Find where the given text appears and provide that cell's center as [x, y] coordinate. 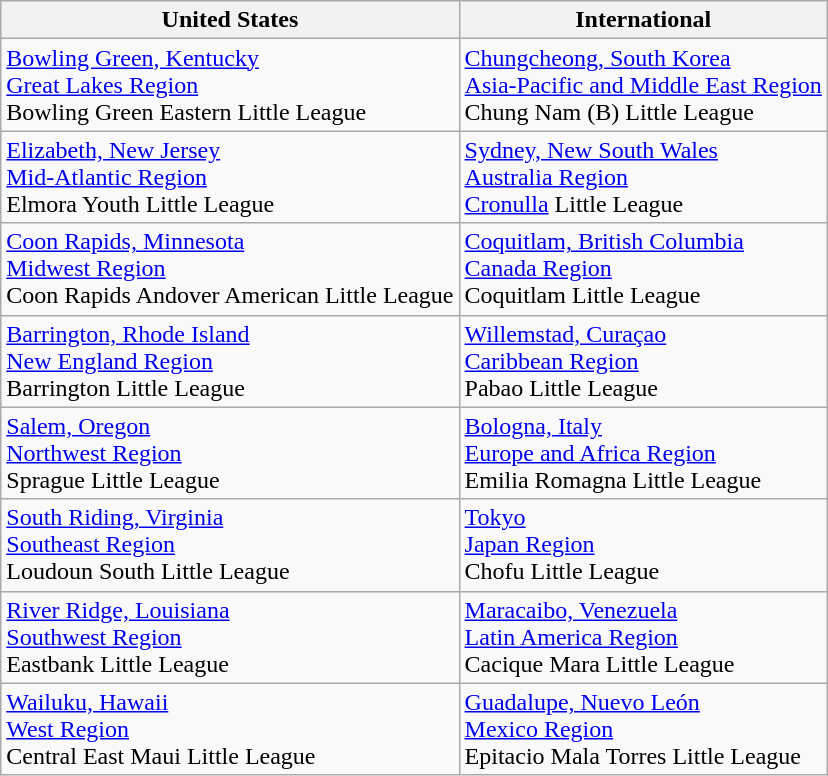
Salem, OregonNorthwest Region Sprague Little League [230, 453]
Elizabeth, New Jersey Mid-Atlantic RegionElmora Youth Little League [230, 177]
Chungcheong, South KoreaAsia-Pacific and Middle East RegionChung Nam (B) Little League [643, 85]
Maracaibo, VenezuelaLatin America RegionCacique Mara Little League [643, 637]
Bologna, ItalyEurope and Africa RegionEmilia Romagna Little League [643, 453]
Willemstad, CuraçaoCaribbean RegionPabao Little League [643, 361]
Wailuku, HawaiiWest Region Central East Maui Little League [230, 729]
Barrington, Rhode IslandNew England RegionBarrington Little League [230, 361]
South Riding, VirginiaSoutheast Region Loudoun South Little League [230, 545]
Coquitlam, British Columbia Canada RegionCoquitlam Little League [643, 269]
Guadalupe, Nuevo León Mexico RegionEpitacio Mala Torres Little League [643, 729]
River Ridge, LouisianaSouthwest RegionEastbank Little League [230, 637]
Tokyo Japan RegionChofu Little League [643, 545]
Bowling Green, KentuckyGreat Lakes Region Bowling Green Eastern Little League [230, 85]
Sydney, New South Wales Australia Region Cronulla Little League [643, 177]
Coon Rapids, MinnesotaMidwest RegionCoon Rapids Andover American Little League [230, 269]
United States [230, 20]
International [643, 20]
